Capture the cell that displays the provided text and extract its [X, Y] central coordinate. 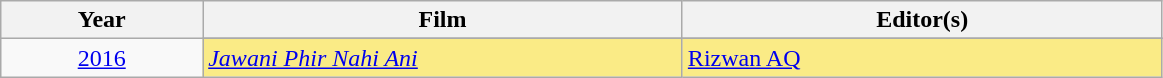
Film [443, 20]
Jawani Phir Nahi Ani [443, 58]
Rizwan AQ [922, 58]
2016 [102, 58]
Year [102, 20]
Editor(s) [922, 20]
